Return (x, y) of the center of cell containing provided text 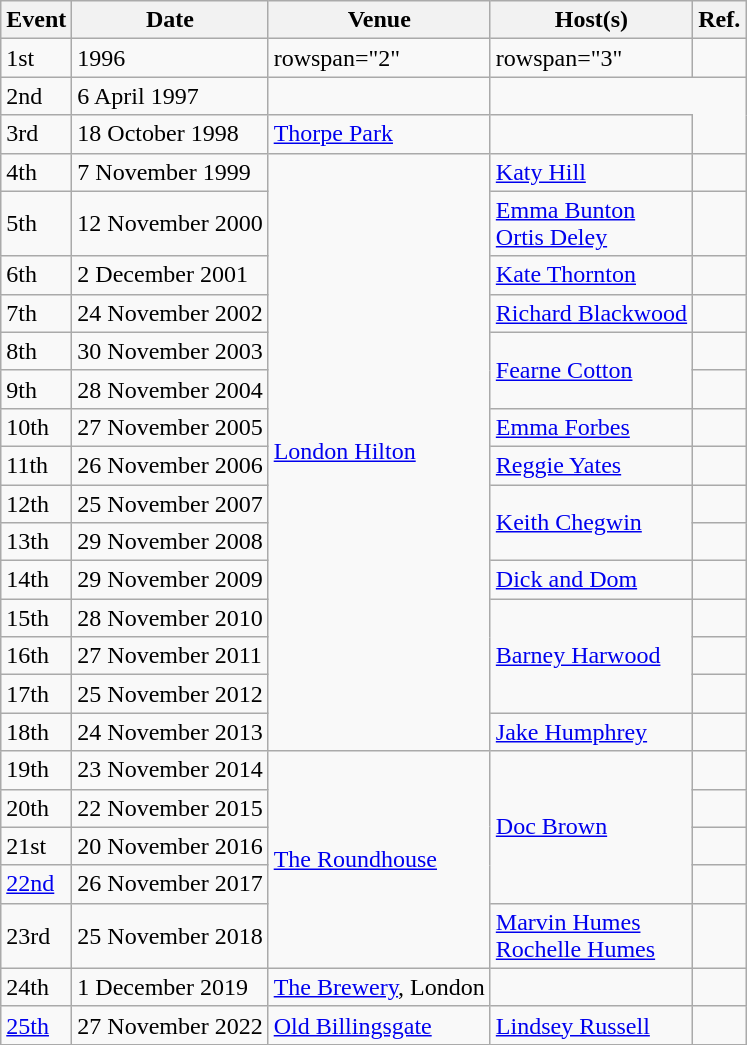
24th (36, 987)
16th (36, 656)
19th (36, 770)
Richard Blackwood (591, 313)
20 November 2016 (170, 846)
6 April 1997 (170, 96)
26 November 2017 (170, 884)
Host(s) (591, 20)
17th (36, 694)
Fearne Cotton (591, 370)
1996 (170, 58)
29 November 2009 (170, 580)
11th (36, 465)
London Hilton (379, 452)
12 November 2000 (170, 224)
3rd (36, 134)
28 November 2004 (170, 389)
Emma BuntonOrtis Deley (591, 224)
18 October 1998 (170, 134)
25 November 2018 (170, 936)
14th (36, 580)
Reggie Yates (591, 465)
Katy Hill (591, 172)
10th (36, 427)
Keith Chegwin (591, 522)
1st (36, 58)
1 December 2019 (170, 987)
Thorpe Park (379, 134)
5th (36, 224)
rowspan="2" (379, 58)
23 November 2014 (170, 770)
2nd (36, 96)
15th (36, 618)
Kate Thornton (591, 275)
27 November 2005 (170, 427)
6th (36, 275)
27 November 2011 (170, 656)
30 November 2003 (170, 351)
Marvin HumesRochelle Humes (591, 936)
9th (36, 389)
The Roundhouse (379, 860)
Jake Humphrey (591, 732)
8th (36, 351)
7 November 1999 (170, 172)
The Brewery, London (379, 987)
20th (36, 808)
27 November 2022 (170, 1025)
7th (36, 313)
2 December 2001 (170, 275)
22 November 2015 (170, 808)
21st (36, 846)
Lindsey Russell (591, 1025)
29 November 2008 (170, 542)
Emma Forbes (591, 427)
24 November 2002 (170, 313)
Date (170, 20)
28 November 2010 (170, 618)
Ref. (720, 20)
18th (36, 732)
Doc Brown (591, 827)
24 November 2013 (170, 732)
Dick and Dom (591, 580)
12th (36, 503)
25 November 2007 (170, 503)
Venue (379, 20)
23rd (36, 936)
rowspan="3" (591, 58)
Barney Harwood (591, 656)
13th (36, 542)
Event (36, 20)
Old Billingsgate (379, 1025)
25 November 2012 (170, 694)
22nd (36, 884)
4th (36, 172)
26 November 2006 (170, 465)
25th (36, 1025)
